Return the [x, y] coordinate for the center point of the cell that contains the specified text.  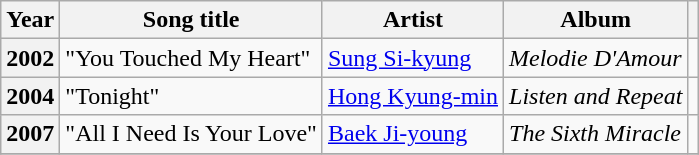
2002 [30, 58]
Year [30, 20]
"All I Need Is Your Love" [192, 134]
Sung Si-kyung [412, 58]
The Sixth Miracle [596, 134]
Melodie D'Amour [596, 58]
Artist [412, 20]
Album [596, 20]
Hong Kyung-min [412, 96]
2007 [30, 134]
2004 [30, 96]
Song title [192, 20]
"You Touched My Heart" [192, 58]
Listen and Repeat [596, 96]
"Tonight" [192, 96]
Baek Ji-young [412, 134]
